Output the [X, Y] coordinate of the center of the cell containing the given text.  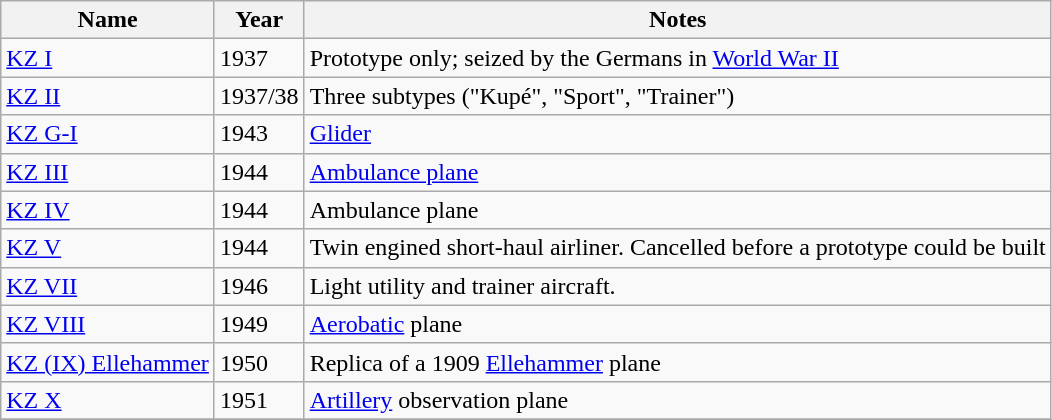
Three subtypes ("Kupé", "Sport", "Trainer") [678, 96]
1937 [259, 58]
KZ V [108, 248]
Replica of a 1909 Ellehammer plane [678, 362]
KZ G-I [108, 134]
Light utility and trainer aircraft. [678, 286]
Prototype only; seized by the Germans in World War II [678, 58]
1951 [259, 400]
KZ VIII [108, 324]
Artillery observation plane [678, 400]
Year [259, 20]
KZ II [108, 96]
KZ IV [108, 210]
Name [108, 20]
Notes [678, 20]
1949 [259, 324]
KZ (IX) Ellehammer [108, 362]
1946 [259, 286]
KZ I [108, 58]
1943 [259, 134]
1937/38 [259, 96]
1950 [259, 362]
Twin engined short-haul airliner. Cancelled before a prototype could be built [678, 248]
KZ X [108, 400]
Glider [678, 134]
KZ III [108, 172]
KZ VII [108, 286]
Aerobatic plane [678, 324]
